Capture the cell that displays the provided text and extract its (x, y) central coordinate. 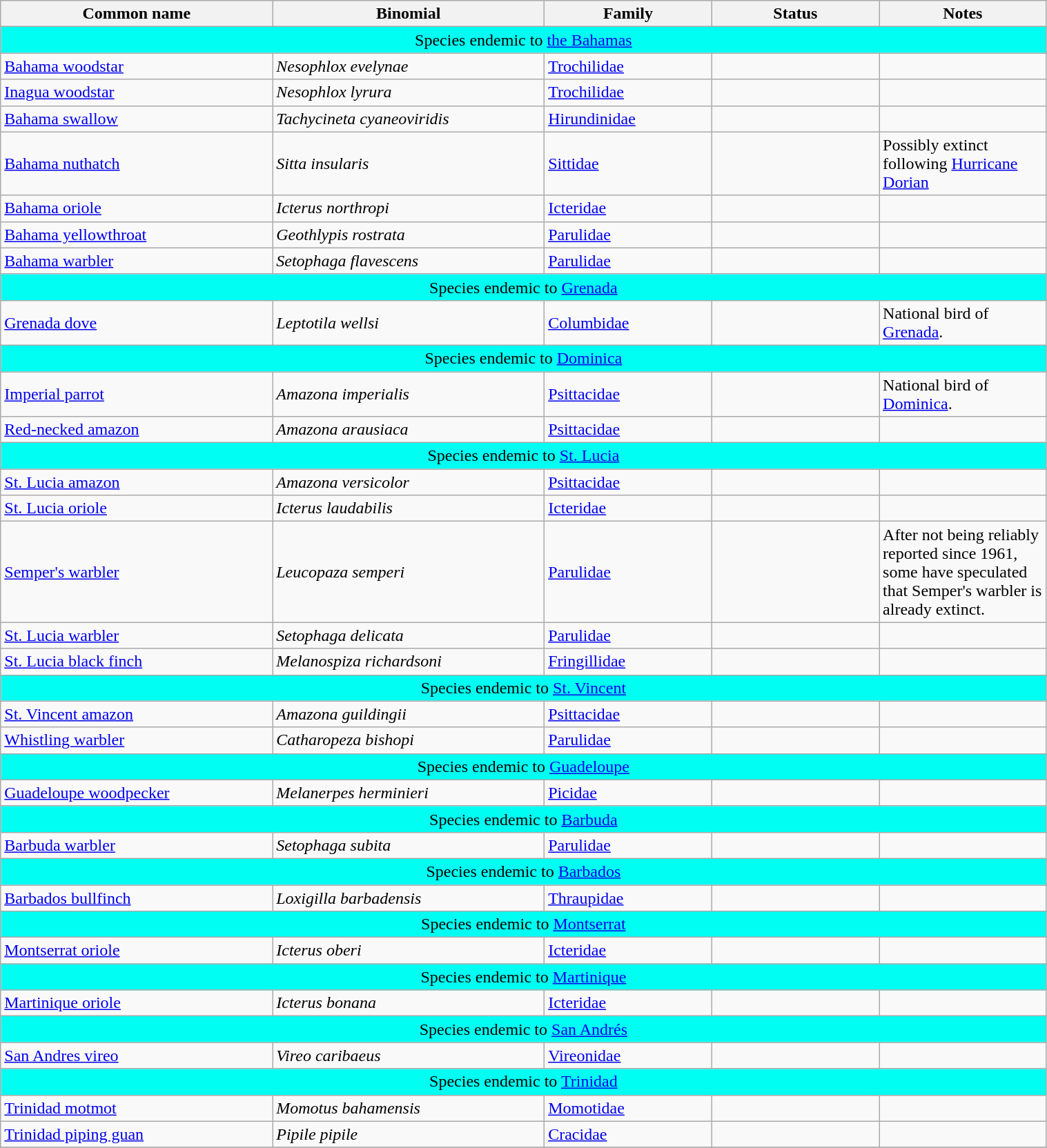
Thraupidae (628, 898)
After not being reliably reported since 1961, some have speculated that Semper's warbler is already extinct. (963, 572)
Trinidad piping guan (137, 1134)
Columbidae (628, 323)
Pipile pipile (409, 1134)
Grenada dove (137, 323)
St. Lucia warbler (137, 635)
Inagua woodstar (137, 92)
Leucopaza semperi (409, 572)
Bahama yellowthroat (137, 235)
Vireo caribaeus (409, 1056)
Picidae (628, 793)
Red-necked amazon (137, 430)
Geothlypis rostrata (409, 235)
Common name (137, 14)
National bird of Dominica. (963, 393)
Barbuda warbler (137, 845)
Hirundinidae (628, 119)
Nesophlox lyrura (409, 92)
Icterus northropi (409, 208)
Catharopeza bishopi (409, 740)
Montserrat oriole (137, 951)
Cracidae (628, 1134)
Icterus bonana (409, 1003)
St. Vincent amazon (137, 714)
Trinidad motmot (137, 1108)
National bird of Grenada. (963, 323)
St. Lucia amazon (137, 482)
Vireonidae (628, 1056)
Tachycineta cyaneoviridis (409, 119)
Species endemic to St. Lucia (523, 456)
Sitta insularis (409, 164)
Setophaga flavescens (409, 261)
Species endemic to Martinique (523, 977)
Species endemic to Grenada (523, 287)
Setophaga subita (409, 845)
Species endemic to St. Vincent (523, 688)
Binomial (409, 14)
Family (628, 14)
Notes (963, 14)
Species endemic to Guadeloupe (523, 766)
Guadeloupe woodpecker (137, 793)
Momotus bahamensis (409, 1108)
Nesophlox evelynae (409, 66)
Leptotila wellsi (409, 323)
Bahama warbler (137, 261)
Imperial parrot (137, 393)
St. Lucia black finch (137, 662)
Possibly extinct following Hurricane Dorian (963, 164)
Bahama oriole (137, 208)
Species endemic to San Andrés (523, 1029)
Status (795, 14)
Amazona versicolor (409, 482)
Whistling warbler (137, 740)
Fringillidae (628, 662)
Barbados bullfinch (137, 898)
Species endemic to Dominica (523, 358)
Momotidae (628, 1108)
Martinique oriole (137, 1003)
St. Lucia oriole (137, 508)
Bahama woodstar (137, 66)
Bahama nuthatch (137, 164)
Species endemic to Montserrat (523, 924)
Amazona imperialis (409, 393)
Semper's warbler (137, 572)
Melanospiza richardsoni (409, 662)
Icterus oberi (409, 951)
Species endemic to Barbuda (523, 819)
Species endemic to the Bahamas (523, 40)
Setophaga delicata (409, 635)
Amazona arausiaca (409, 430)
Sittidae (628, 164)
Icterus laudabilis (409, 508)
Amazona guildingii (409, 714)
Species endemic to Trinidad (523, 1082)
Bahama swallow (137, 119)
San Andres vireo (137, 1056)
Melanerpes herminieri (409, 793)
Species endemic to Barbados (523, 871)
Loxigilla barbadensis (409, 898)
